From the cell containing the given text, extract its center point as (x, y) coordinate. 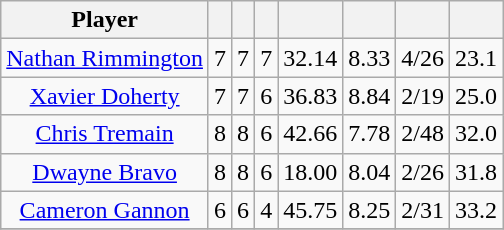
2/48 (423, 134)
8.25 (370, 210)
8.04 (370, 172)
4 (266, 210)
32.14 (310, 58)
Xavier Doherty (105, 96)
8.84 (370, 96)
45.75 (310, 210)
8.33 (370, 58)
32.0 (476, 134)
31.8 (476, 172)
42.66 (310, 134)
25.0 (476, 96)
23.1 (476, 58)
Chris Tremain (105, 134)
Cameron Gannon (105, 210)
Player (105, 20)
2/19 (423, 96)
Nathan Rimmington (105, 58)
4/26 (423, 58)
2/31 (423, 210)
36.83 (310, 96)
18.00 (310, 172)
2/26 (423, 172)
7.78 (370, 134)
Dwayne Bravo (105, 172)
33.2 (476, 210)
